Capture the cell that displays the provided text and extract its (X, Y) central coordinate. 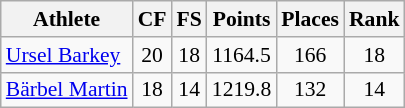
Athlete (67, 19)
FS (188, 19)
132 (310, 90)
Rank (374, 19)
1164.5 (242, 55)
CF (152, 19)
166 (310, 55)
Bärbel Martin (67, 90)
Points (242, 19)
Places (310, 19)
20 (152, 55)
Ursel Barkey (67, 55)
1219.8 (242, 90)
